Extract the [x, y] coordinate from the center of the cell holding the provided text.  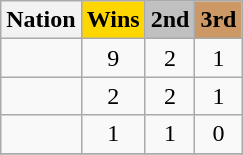
Wins [113, 20]
2nd [170, 20]
Nation [41, 20]
3rd [218, 20]
0 [218, 134]
9 [113, 58]
